Return the (x, y) coordinate for the center point of the cell that contains the specified text.  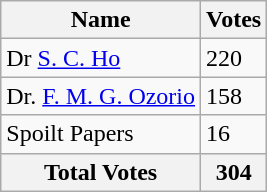
Total Votes (101, 172)
304 (234, 172)
Spoilt Papers (101, 134)
16 (234, 134)
Votes (234, 20)
Dr S. C. Ho (101, 58)
158 (234, 96)
220 (234, 58)
Dr. F. M. G. Ozorio (101, 96)
Name (101, 20)
